Determine the [x, y] coordinate at the center of the cell enclosing the given text.  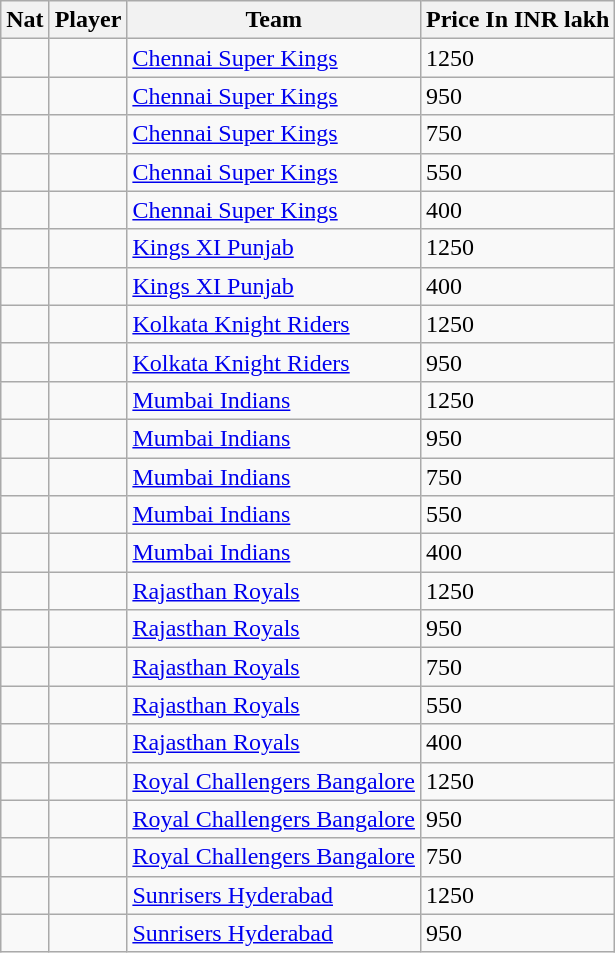
Player [88, 20]
Team [274, 20]
Price In INR lakh [517, 20]
Nat [25, 20]
